Provide the (x, y) coordinate of the cell's center where the given text is located.  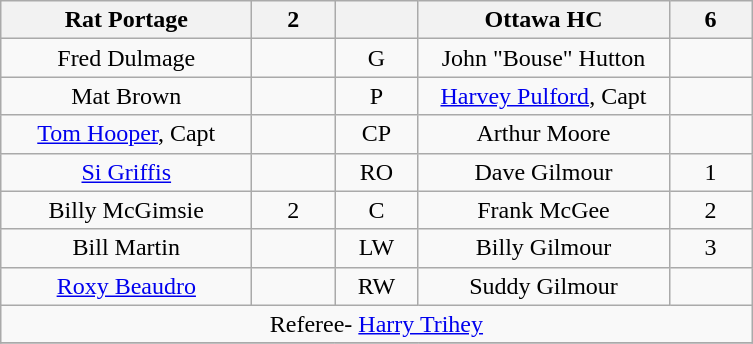
Suddy Gilmour (544, 286)
6 (710, 20)
Tom Hooper, Capt (126, 134)
Frank McGee (544, 210)
Mat Brown (126, 96)
Si Griffis (126, 172)
RW (376, 286)
Arthur Moore (544, 134)
Rat Portage (126, 20)
Bill Martin (126, 248)
Referee- Harry Trihey (376, 324)
CP (376, 134)
Ottawa HC (544, 20)
C (376, 210)
Roxy Beaudro (126, 286)
LW (376, 248)
Billy Gilmour (544, 248)
1 (710, 172)
RO (376, 172)
P (376, 96)
Harvey Pulford, Capt (544, 96)
John "Bouse" Hutton (544, 58)
Fred Dulmage (126, 58)
Billy McGimsie (126, 210)
3 (710, 248)
Dave Gilmour (544, 172)
G (376, 58)
